Detect which cell encompasses the target text, then output its (X, Y) center coordinate. 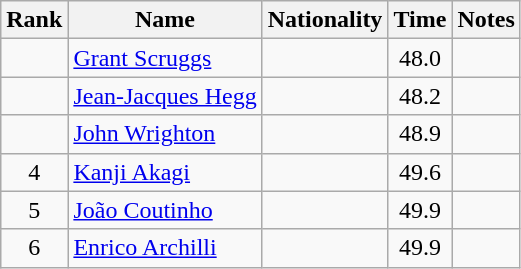
John Wrighton (165, 134)
4 (34, 172)
Time (420, 20)
Rank (34, 20)
6 (34, 248)
49.6 (420, 172)
Nationality (325, 20)
5 (34, 210)
48.2 (420, 96)
Enrico Archilli (165, 248)
Kanji Akagi (165, 172)
48.9 (420, 134)
Notes (486, 20)
Grant Scruggs (165, 58)
Jean-Jacques Hegg (165, 96)
Name (165, 20)
João Coutinho (165, 210)
48.0 (420, 58)
